Return (x, y) of the center of cell containing provided text 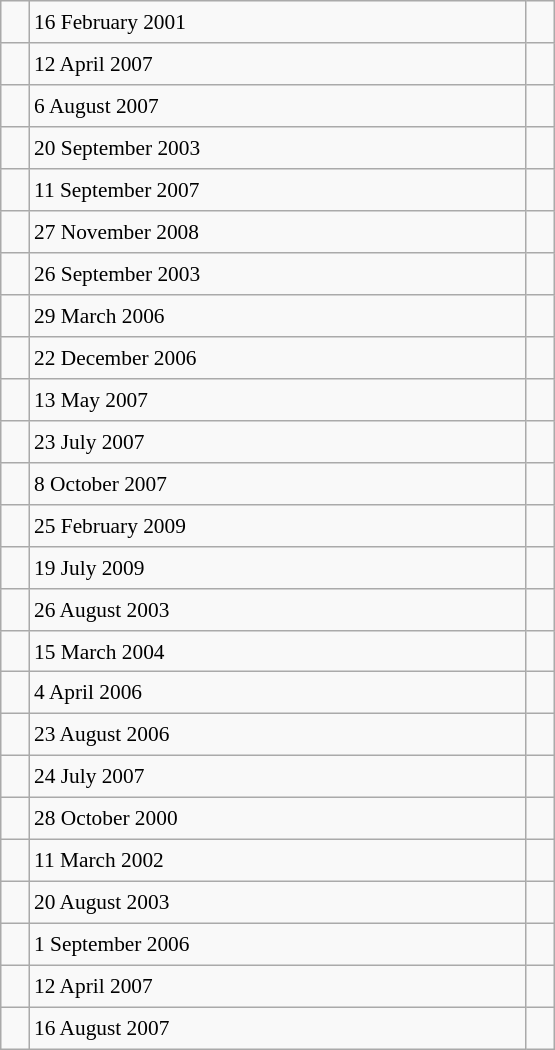
23 August 2006 (278, 735)
1 September 2006 (278, 945)
23 July 2007 (278, 441)
26 September 2003 (278, 274)
19 July 2009 (278, 567)
8 October 2007 (278, 483)
11 September 2007 (278, 190)
22 December 2006 (278, 358)
20 September 2003 (278, 148)
13 May 2007 (278, 399)
4 April 2006 (278, 693)
11 March 2002 (278, 861)
16 August 2007 (278, 1028)
27 November 2008 (278, 232)
16 February 2001 (278, 22)
26 August 2003 (278, 609)
25 February 2009 (278, 525)
29 March 2006 (278, 316)
28 October 2000 (278, 819)
20 August 2003 (278, 903)
15 March 2004 (278, 651)
24 July 2007 (278, 777)
6 August 2007 (278, 106)
